Search for the cell housing the specified text and yield its (X, Y) center coordinate. 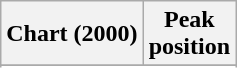
Chart (2000) (72, 34)
Peakposition (189, 34)
